Return (X, Y) of the center of cell containing provided text 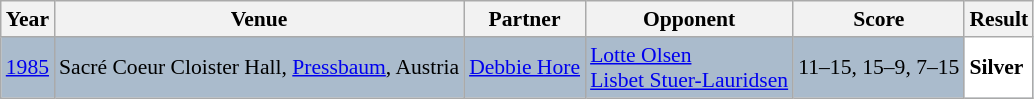
Sacré Coeur Cloister Hall, Pressbaum, Austria (259, 68)
1985 (28, 68)
Result (998, 19)
Score (878, 19)
Year (28, 19)
Lotte Olsen Lisbet Stuer-Lauridsen (689, 68)
Partner (524, 19)
11–15, 15–9, 7–15 (878, 68)
Silver (998, 68)
Venue (259, 19)
Debbie Hore (524, 68)
Opponent (689, 19)
